Detect which cell encompasses the target text, then output its (x, y) center coordinate. 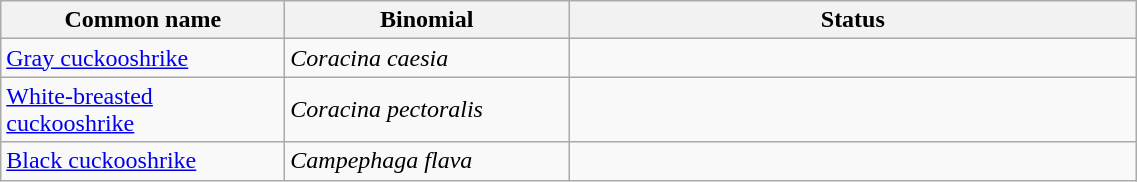
Black cuckooshrike (143, 161)
Gray cuckooshrike (143, 58)
Common name (143, 20)
Coracina pectoralis (427, 110)
Binomial (427, 20)
Status (853, 20)
Campephaga flava (427, 161)
White-breasted cuckooshrike (143, 110)
Coracina caesia (427, 58)
